From the cell containing the given text, extract its center point as [x, y] coordinate. 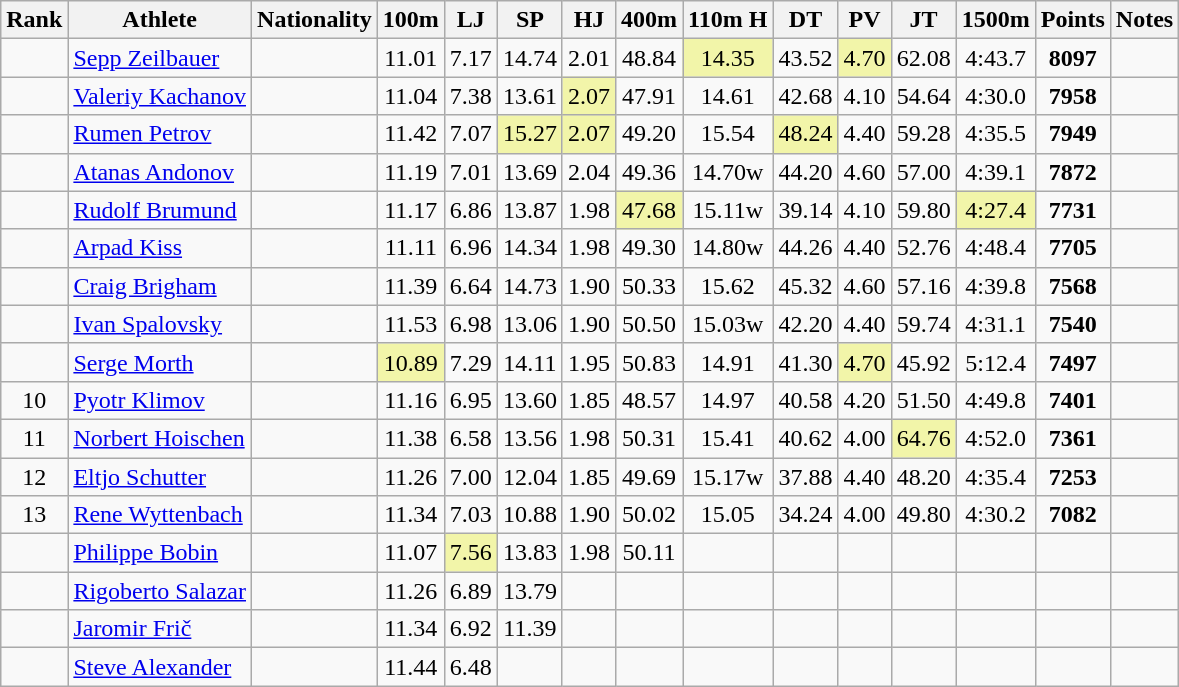
15.11w [728, 210]
7958 [1072, 96]
13 [34, 515]
4:35.5 [996, 134]
51.50 [924, 400]
49.69 [650, 477]
13.87 [530, 210]
7497 [1072, 362]
4:35.4 [996, 477]
6.89 [470, 591]
8097 [1072, 58]
7705 [1072, 248]
62.08 [924, 58]
11.04 [410, 96]
4:39.8 [996, 286]
57.16 [924, 286]
Serge Morth [160, 362]
43.52 [806, 58]
54.64 [924, 96]
13.79 [530, 591]
Jaromir Frič [160, 629]
Rigoberto Salazar [160, 591]
50.11 [650, 553]
15.03w [728, 324]
40.62 [806, 438]
6.58 [470, 438]
Points [1072, 20]
Valeriy Kachanov [160, 96]
4:30.0 [996, 96]
Sepp Zeilbauer [160, 58]
49.30 [650, 248]
2.01 [588, 58]
40.58 [806, 400]
6.64 [470, 286]
13.60 [530, 400]
11.38 [410, 438]
15.27 [530, 134]
50.50 [650, 324]
6.95 [470, 400]
48.20 [924, 477]
50.33 [650, 286]
14.11 [530, 362]
7.01 [470, 172]
Rumen Petrov [160, 134]
PV [864, 20]
Notes [1144, 20]
4:43.7 [996, 58]
7401 [1072, 400]
11.42 [410, 134]
37.88 [806, 477]
Philippe Bobin [160, 553]
4:31.1 [996, 324]
15.05 [728, 515]
6.96 [470, 248]
4.20 [864, 400]
11 [34, 438]
7.03 [470, 515]
4:48.4 [996, 248]
14.91 [728, 362]
6.48 [470, 667]
SP [530, 20]
7872 [1072, 172]
59.80 [924, 210]
7253 [1072, 477]
47.91 [650, 96]
7082 [1072, 515]
50.31 [650, 438]
47.68 [650, 210]
11.17 [410, 210]
44.26 [806, 248]
39.14 [806, 210]
100m [410, 20]
5:12.4 [996, 362]
12.04 [530, 477]
59.74 [924, 324]
LJ [470, 20]
7540 [1072, 324]
11.53 [410, 324]
11.11 [410, 248]
14.61 [728, 96]
13.83 [530, 553]
Atanas Andonov [160, 172]
15.17w [728, 477]
Athlete [160, 20]
4:39.1 [996, 172]
7949 [1072, 134]
2.04 [588, 172]
Arpad Kiss [160, 248]
13.69 [530, 172]
HJ [588, 20]
48.57 [650, 400]
50.02 [650, 515]
7361 [1072, 438]
6.98 [470, 324]
45.92 [924, 362]
14.74 [530, 58]
49.20 [650, 134]
11.01 [410, 58]
7.00 [470, 477]
42.68 [806, 96]
Norbert Hoischen [160, 438]
7.07 [470, 134]
13.06 [530, 324]
7568 [1072, 286]
14.34 [530, 248]
50.83 [650, 362]
Rudolf Brumund [160, 210]
4:30.2 [996, 515]
4:27.4 [996, 210]
44.20 [806, 172]
59.28 [924, 134]
15.62 [728, 286]
10 [34, 400]
13.61 [530, 96]
Craig Brigham [160, 286]
48.84 [650, 58]
1.95 [588, 362]
7.17 [470, 58]
110m H [728, 20]
14.73 [530, 286]
4:49.8 [996, 400]
15.41 [728, 438]
45.32 [806, 286]
49.80 [924, 515]
48.24 [806, 134]
7.38 [470, 96]
4:52.0 [996, 438]
6.86 [470, 210]
12 [34, 477]
7.29 [470, 362]
13.56 [530, 438]
7.56 [470, 553]
400m [650, 20]
Nationality [315, 20]
64.76 [924, 438]
14.80w [728, 248]
15.54 [728, 134]
Ivan Spalovsky [160, 324]
11.44 [410, 667]
Rene Wyttenbach [160, 515]
11.07 [410, 553]
6.92 [470, 629]
1500m [996, 20]
49.36 [650, 172]
Pyotr Klimov [160, 400]
Eltjo Schutter [160, 477]
14.97 [728, 400]
14.70w [728, 172]
11.16 [410, 400]
10.89 [410, 362]
10.88 [530, 515]
14.35 [728, 58]
11.19 [410, 172]
DT [806, 20]
41.30 [806, 362]
52.76 [924, 248]
Rank [34, 20]
57.00 [924, 172]
JT [924, 20]
Steve Alexander [160, 667]
34.24 [806, 515]
42.20 [806, 324]
7731 [1072, 210]
